Extract the (x, y) coordinate from the center of the cell holding the provided text.  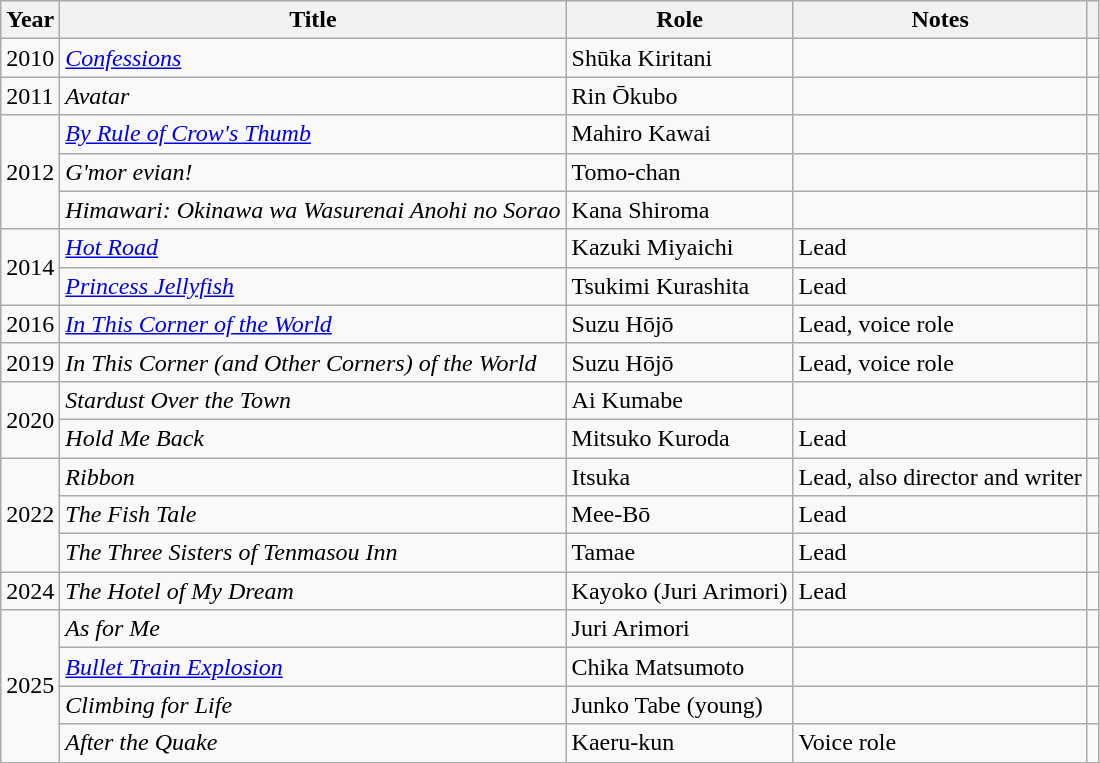
The Hotel of My Dream (313, 591)
In This Corner of the World (313, 324)
2016 (30, 324)
Itsuka (680, 477)
Junko Tabe (young) (680, 705)
Mee-Bō (680, 515)
G'mor evian! (313, 172)
2019 (30, 362)
By Rule of Crow's Thumb (313, 134)
Kazuki Miyaichi (680, 248)
Hot Road (313, 248)
Ai Kumabe (680, 400)
Kayoko (Juri Arimori) (680, 591)
Kaeru-kun (680, 743)
Chika Matsumoto (680, 667)
2010 (30, 58)
Notes (940, 20)
Shūka Kiritani (680, 58)
Himawari: Okinawa wa Wasurenai Anohi no Sorao (313, 210)
Climbing for Life (313, 705)
Stardust Over the Town (313, 400)
Kana Shiroma (680, 210)
2025 (30, 686)
Year (30, 20)
Juri Arimori (680, 629)
Mahiro Kawai (680, 134)
Bullet Train Explosion (313, 667)
Avatar (313, 96)
2011 (30, 96)
In This Corner (and Other Corners) of the World (313, 362)
2014 (30, 267)
Princess Jellyfish (313, 286)
Rin Ōkubo (680, 96)
Mitsuko Kuroda (680, 438)
Title (313, 20)
Role (680, 20)
As for Me (313, 629)
2022 (30, 515)
2012 (30, 172)
The Fish Tale (313, 515)
Confessions (313, 58)
Voice role (940, 743)
Tomo-chan (680, 172)
Lead, also director and writer (940, 477)
After the Quake (313, 743)
Tsukimi Kurashita (680, 286)
2020 (30, 419)
2024 (30, 591)
Ribbon (313, 477)
Tamae (680, 553)
The Three Sisters of Tenmasou Inn (313, 553)
Hold Me Back (313, 438)
